Output the [X, Y] coordinate of the center of the cell containing the given text.  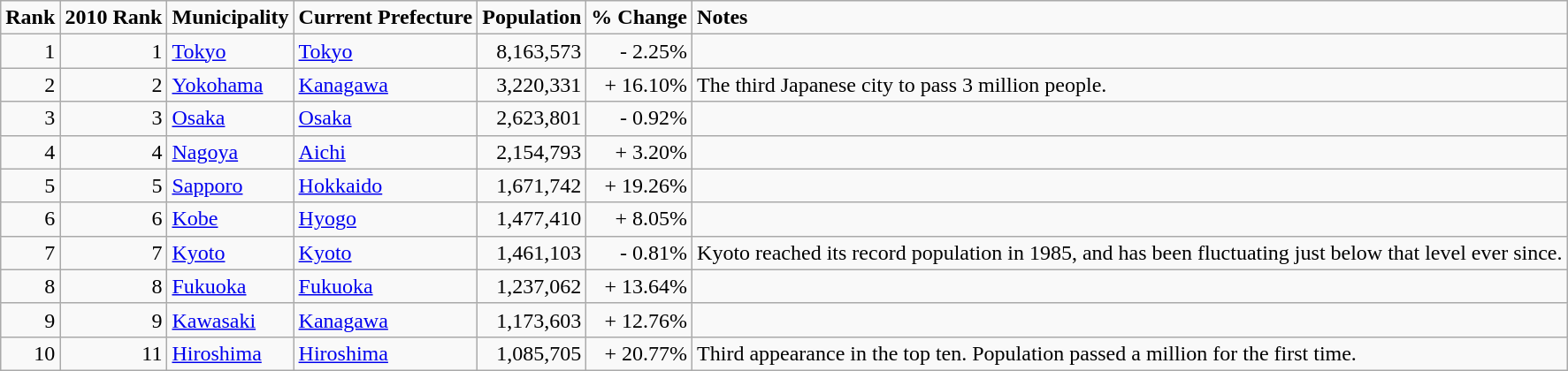
8,163,573 [532, 51]
1,173,603 [532, 320]
- 0.92% [639, 118]
Nagoya [230, 152]
Kawasaki [230, 320]
10 [30, 353]
1,477,410 [532, 219]
2010 Rank [113, 18]
Hyogo [386, 219]
Rank [30, 18]
% Change [639, 18]
The third Japanese city to pass 3 million people. [1130, 85]
Sapporo [230, 185]
1,461,103 [532, 253]
Yokohama [230, 85]
Municipality [230, 18]
- 0.81% [639, 253]
2,154,793 [532, 152]
- 2.25% [639, 51]
1,085,705 [532, 353]
Third appearance in the top ten. Population passed a million for the first time. [1130, 353]
+ 20.77% [639, 353]
2,623,801 [532, 118]
+ 13.64% [639, 286]
3,220,331 [532, 85]
Population [532, 18]
Kyoto reached its record population in 1985, and has been fluctuating just below that level ever since. [1130, 253]
1,671,742 [532, 185]
Kobe [230, 219]
11 [113, 353]
Notes [1130, 18]
+ 19.26% [639, 185]
Aichi [386, 152]
Current Prefecture [386, 18]
+ 12.76% [639, 320]
1,237,062 [532, 286]
+ 16.10% [639, 85]
+ 8.05% [639, 219]
+ 3.20% [639, 152]
Hokkaido [386, 185]
